Output the [X, Y] coordinate of the center of the cell containing the given text.  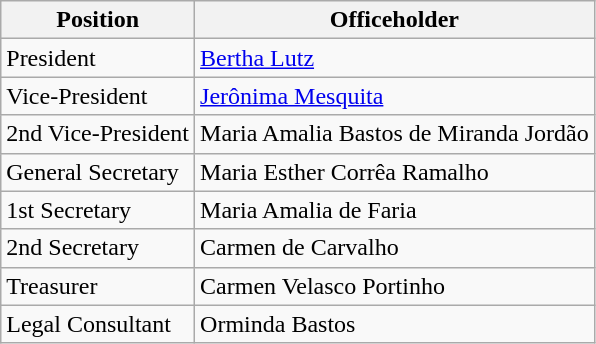
Treasurer [98, 286]
1st Secretary [98, 210]
Maria Esther Corrêa Ramalho [395, 172]
Orminda Bastos [395, 324]
Position [98, 20]
2nd Vice-President [98, 134]
General Secretary [98, 172]
Bertha Lutz [395, 58]
Legal Consultant [98, 324]
Jerônima Mesquita [395, 96]
Officeholder [395, 20]
Maria Amalia Bastos de Miranda Jordão [395, 134]
President [98, 58]
Maria Amalia de Faria [395, 210]
Vice-President [98, 96]
Carmen Velasco Portinho [395, 286]
Carmen de Carvalho [395, 248]
2nd Secretary [98, 248]
